Output the [X, Y] coordinate of the center of the cell containing the given text.  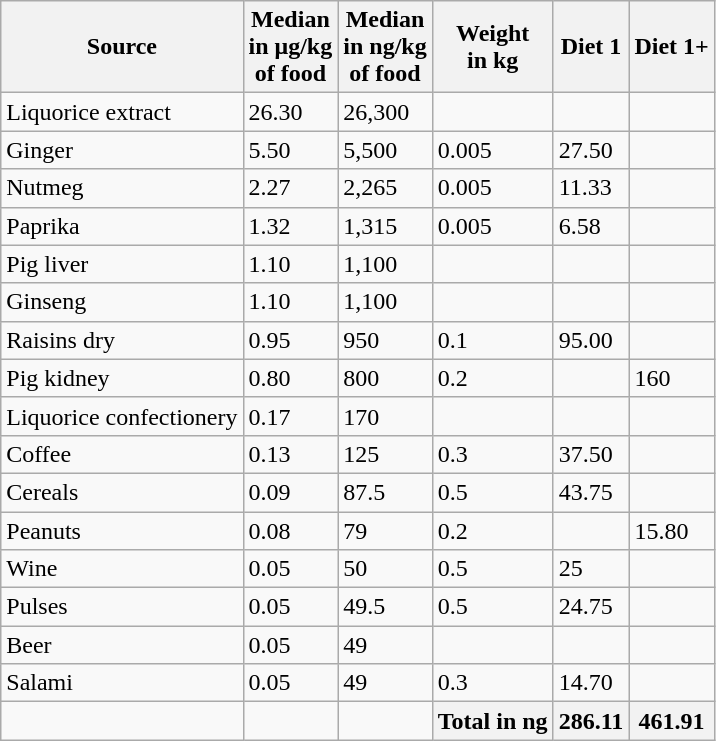
0.17 [290, 416]
125 [385, 454]
Median in μg/kg of food [290, 47]
Coffee [122, 454]
Raisins dry [122, 340]
15.80 [672, 531]
79 [385, 531]
Liquorice confectionery [122, 416]
160 [672, 378]
800 [385, 378]
Diet 1+ [672, 47]
Median in ng/kg of food [385, 47]
5,500 [385, 150]
Pig liver [122, 264]
0.1 [492, 340]
Cereals [122, 492]
Nutmeg [122, 188]
87.5 [385, 492]
0.08 [290, 531]
Liquorice extract [122, 112]
0.95 [290, 340]
1,315 [385, 226]
Weight in kg [492, 47]
50 [385, 569]
37.50 [591, 454]
43.75 [591, 492]
26,300 [385, 112]
11.33 [591, 188]
6.58 [591, 226]
Salami [122, 683]
95.00 [591, 340]
Source [122, 47]
27.50 [591, 150]
Pig kidney [122, 378]
Beer [122, 645]
2.27 [290, 188]
14.70 [591, 683]
1.32 [290, 226]
286.11 [591, 721]
Total in ng [492, 721]
0.80 [290, 378]
Pulses [122, 607]
Peanuts [122, 531]
170 [385, 416]
461.91 [672, 721]
950 [385, 340]
25 [591, 569]
24.75 [591, 607]
Paprika [122, 226]
Diet 1 [591, 47]
Ginger [122, 150]
Ginseng [122, 302]
0.09 [290, 492]
0.13 [290, 454]
Wine [122, 569]
26.30 [290, 112]
5.50 [290, 150]
49.5 [385, 607]
2,265 [385, 188]
